Find where the given text appears and provide that cell's center as (x, y) coordinate. 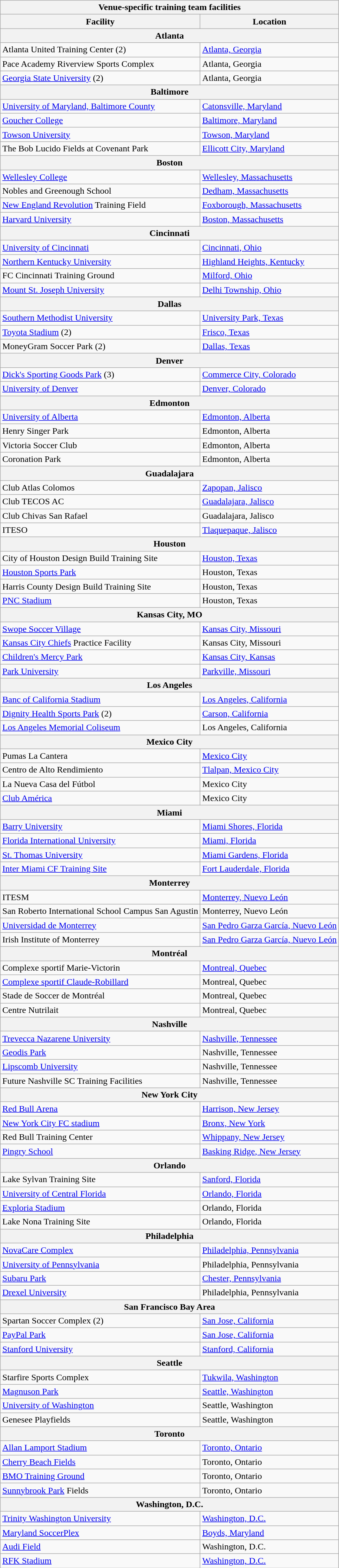
Victoria Soccer Club (100, 445)
Boston (170, 163)
University of Cincinnati (100, 247)
Pingry School (100, 1151)
Denver, Colorado (270, 388)
University of Washington (100, 1405)
Future Nashville SC Training Facilities (100, 1081)
FC Cincinnati Training Ground (100, 276)
Towson, Maryland (270, 134)
Mount St. Joseph University (100, 290)
Atlanta (170, 36)
Orlando (170, 1165)
Location (270, 22)
La Nueva Casa del Fútbol (100, 784)
Guadalajara (170, 473)
Children's Mercy Park (100, 657)
Atlanta United Training Center (2) (100, 50)
Harrison, New Jersey (270, 1109)
Chester, Pennsylvania (270, 1278)
New York City (170, 1095)
Montréal (170, 954)
Sanford, Florida (270, 1180)
Cherry Beach Fields (100, 1462)
University of Pennsylvania (100, 1264)
Carson, California (270, 714)
Lake Sylvan Training Site (100, 1180)
Frisco, Texas (270, 332)
Facility (100, 22)
Northern Kentucky University (100, 262)
Red Bull Training Center (100, 1137)
Magnuson Park (100, 1391)
Swope Soccer Village (100, 629)
PayPal Park (100, 1335)
Wellesley College (100, 177)
Universidad de Monterrey (100, 925)
Kansas City, Kansas (270, 657)
Centre Nutrilait (100, 1010)
Nashville (170, 1024)
Tlaquepaque, Jalisco (270, 530)
Fort Lauderdale, Florida (270, 869)
Pumas La Cantera (100, 756)
University of Alberta (100, 417)
Southern Methodist University (100, 318)
Tlalpan, Mexico City (270, 770)
Barry University (100, 826)
University of Maryland, Baltimore County (100, 106)
Delhi Township, Ohio (270, 290)
Houston Sports Park (100, 572)
Exploria Stadium (100, 1208)
Complexe sportif Claude-Robillard (100, 982)
Los Angeles (170, 685)
Pace Academy Riverview Sports Complex (100, 64)
Toyota Stadium (2) (100, 332)
RFK Stadium (100, 1561)
New England Revolution Training Field (100, 205)
Red Bull Arena (100, 1109)
Georgia State University (2) (100, 78)
Park University (100, 671)
University Park, Texas (270, 318)
University of Central Florida (100, 1194)
New York City FC stadium (100, 1123)
Highland Heights, Kentucky (270, 262)
BMO Training Ground (100, 1476)
Houston (170, 544)
Venue-specific training team facilities (170, 7)
Lake Nona Training Site (100, 1222)
Boyds, Maryland (270, 1533)
Club TECOS AC (100, 502)
Catonsville, Maryland (270, 106)
Dallas, Texas (270, 346)
Florida International University (100, 840)
Whippany, New Jersey (270, 1137)
Sunnybrook Park Fields (100, 1490)
Genesee Playfields (100, 1420)
PNC Stadium (100, 600)
Spartan Soccer Complex (2) (100, 1321)
ITESM (100, 897)
Wellesley, Massachusetts (270, 177)
Denver (170, 360)
Goucher College (100, 120)
Stanford, California (270, 1349)
Miami Gardens, Florida (270, 854)
University of Denver (100, 388)
Dick's Sporting Goods Park (3) (100, 374)
Centro de Alto Rendimiento (100, 770)
Irish Institute of Monterrey (100, 939)
Inter Miami CF Training Site (100, 869)
Miami Shores, Florida (270, 826)
MoneyGram Soccer Park (2) (100, 346)
Ellicott City, Maryland (270, 148)
Kansas City, MO (170, 614)
Maryland SoccerPlex (100, 1533)
Philadelphia (170, 1236)
Monterrey (170, 883)
Harris County Design Build Training Site (100, 586)
Foxborough, Massachusetts (270, 205)
Henry Singer Park (100, 431)
Stade de Soccer de Montréal (100, 996)
Baltimore, Maryland (270, 120)
Dedham, Massachusetts (270, 191)
San Roberto International School Campus San Agustin (100, 911)
City of Houston Design Build Training Site (100, 558)
Lipscomb University (100, 1066)
Coronation Park (100, 459)
Geodis Park (100, 1052)
ITESO (100, 530)
The Bob Lucido Fields at Covenant Park (100, 148)
Allan Lamport Stadium (100, 1448)
Miami, Florida (270, 840)
St. Thomas University (100, 854)
Audi Field (100, 1547)
Banc of California Stadium (100, 699)
Miami (170, 812)
Cincinnati (170, 233)
Complexe sportif Marie-Victorin (100, 968)
Tukwila, Washington (270, 1377)
Nobles and Greenough School (100, 191)
Drexel University (100, 1292)
Dallas (170, 304)
Baltimore (170, 92)
Trevecca Nazarene University (100, 1038)
Kansas City Chiefs Practice Facility (100, 643)
San Francisco Bay Area (170, 1306)
NovaCare Complex (100, 1250)
Starfire Sports Complex (100, 1377)
Zapopan, Jalisco (270, 488)
Towson University (100, 134)
Club Chivas San Rafael (100, 516)
Stanford University (100, 1349)
Milford, Ohio (270, 276)
Cincinnati, Ohio (270, 247)
Commerce City, Colorado (270, 374)
Basking Ridge, New Jersey (270, 1151)
Bronx, New York (270, 1123)
Toronto (170, 1434)
Boston, Massachusetts (270, 219)
Subaru Park (100, 1278)
Parkville, Missouri (270, 671)
Dignity Health Sports Park (2) (100, 714)
Harvard University (100, 219)
Club Atlas Colomos (100, 488)
Club América (100, 798)
Seattle (170, 1363)
Los Angeles Memorial Coliseum (100, 728)
Trinity Washington University (100, 1518)
Edmonton (170, 403)
